Capture the cell that displays the provided text and extract its (X, Y) central coordinate. 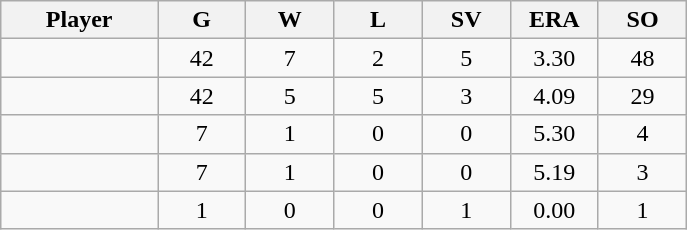
Player (80, 20)
5.19 (554, 172)
4 (642, 134)
ERA (554, 20)
SV (466, 20)
SO (642, 20)
W (290, 20)
G (202, 20)
48 (642, 58)
2 (378, 58)
29 (642, 96)
L (378, 20)
0.00 (554, 210)
5.30 (554, 134)
4.09 (554, 96)
3.30 (554, 58)
